Pinpoint the cell where the given text exists, returning its [x, y] midpoint coordinate. 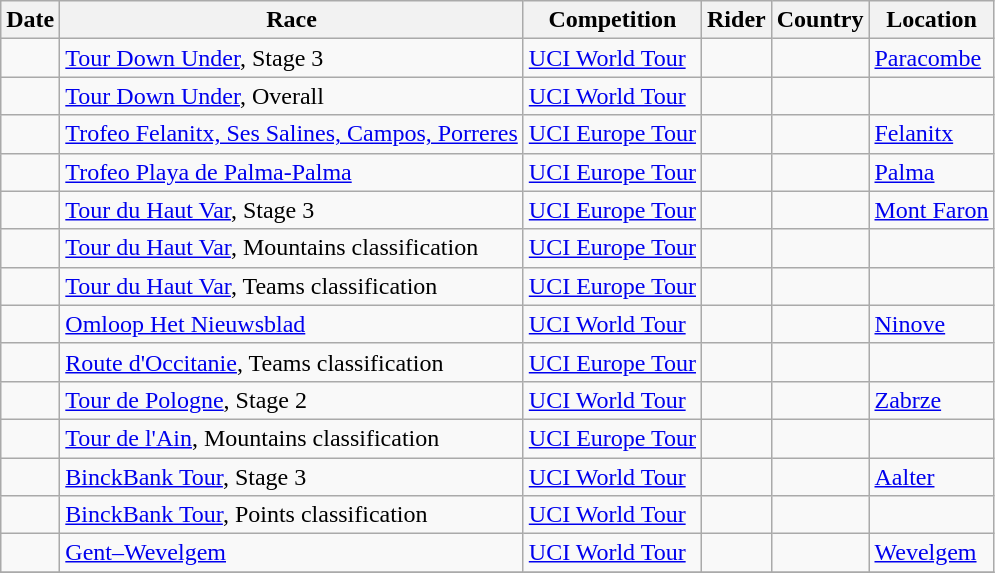
Race [292, 20]
BinckBank Tour, Points classification [292, 515]
Palma [932, 172]
Trofeo Felanitx, Ses Salines, Campos, Porreres [292, 134]
Date [30, 20]
Tour du Haut Var, Teams classification [292, 286]
Gent–Wevelgem [292, 553]
Omloop Het Nieuwsblad [292, 324]
BinckBank Tour, Stage 3 [292, 477]
Rider [737, 20]
Wevelgem [932, 553]
Tour du Haut Var, Stage 3 [292, 210]
Competition [612, 20]
Aalter [932, 477]
Paracombe [932, 58]
Country [820, 20]
Trofeo Playa de Palma-Palma [292, 172]
Tour du Haut Var, Mountains classification [292, 248]
Tour Down Under, Overall [292, 96]
Tour de Pologne, Stage 2 [292, 400]
Tour de l'Ain, Mountains classification [292, 438]
Tour Down Under, Stage 3 [292, 58]
Location [932, 20]
Felanitx [932, 134]
Mont Faron [932, 210]
Zabrze [932, 400]
Route d'Occitanie, Teams classification [292, 362]
Ninove [932, 324]
